Output the (X, Y) coordinate of the center of the cell containing the given text.  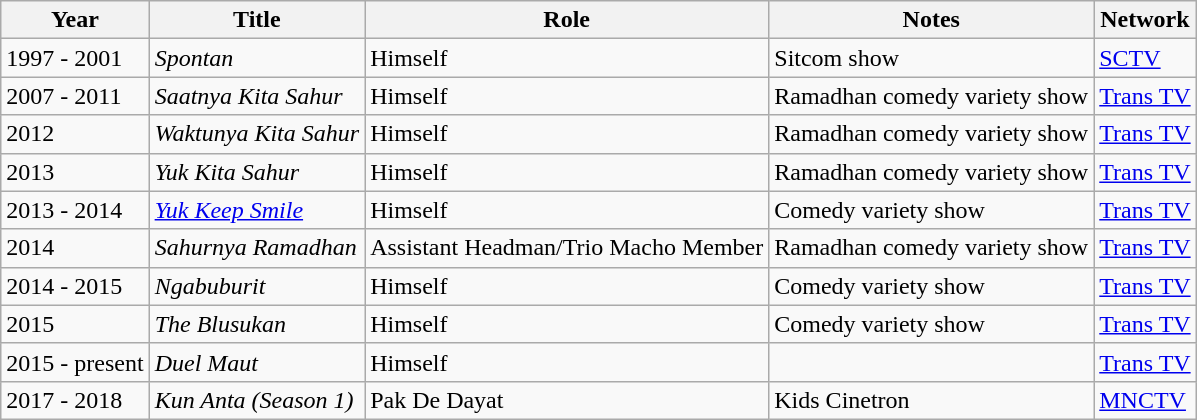
2007 - 2011 (75, 96)
2017 - 2018 (75, 400)
1997 - 2001 (75, 58)
2014 - 2015 (75, 286)
Sitcom show (932, 58)
Network (1145, 20)
MNCTV (1145, 400)
Pak De Dayat (567, 400)
Waktunya Kita Sahur (257, 134)
2013 (75, 172)
The Blusukan (257, 324)
Assistant Headman/Trio Macho Member (567, 248)
Yuk Kita Sahur (257, 172)
Sahurnya Ramadhan (257, 248)
2015 - present (75, 362)
Title (257, 20)
Kun Anta (Season 1) (257, 400)
SCTV (1145, 58)
Duel Maut (257, 362)
2015 (75, 324)
Kids Cinetron (932, 400)
Yuk Keep Smile (257, 210)
Year (75, 20)
Spontan (257, 58)
Ngabuburit (257, 286)
2012 (75, 134)
Role (567, 20)
2014 (75, 248)
Saatnya Kita Sahur (257, 96)
2013 - 2014 (75, 210)
Notes (932, 20)
